Return the [x, y] coordinate for the center point of the cell that contains the specified text.  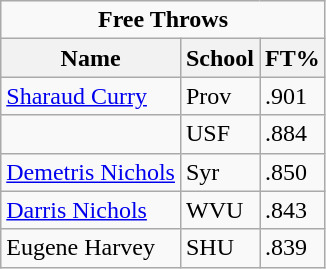
.843 [293, 210]
Free Throws [164, 20]
Darris Nichols [91, 210]
USF [220, 134]
.901 [293, 96]
.850 [293, 172]
Prov [220, 96]
.839 [293, 248]
WVU [220, 210]
Sharaud Curry [91, 96]
.884 [293, 134]
Syr [220, 172]
Eugene Harvey [91, 248]
SHU [220, 248]
FT% [293, 58]
School [220, 58]
Name [91, 58]
Demetris Nichols [91, 172]
